For the text-containing cell, return its midpoint in (X, Y) coordinate format. 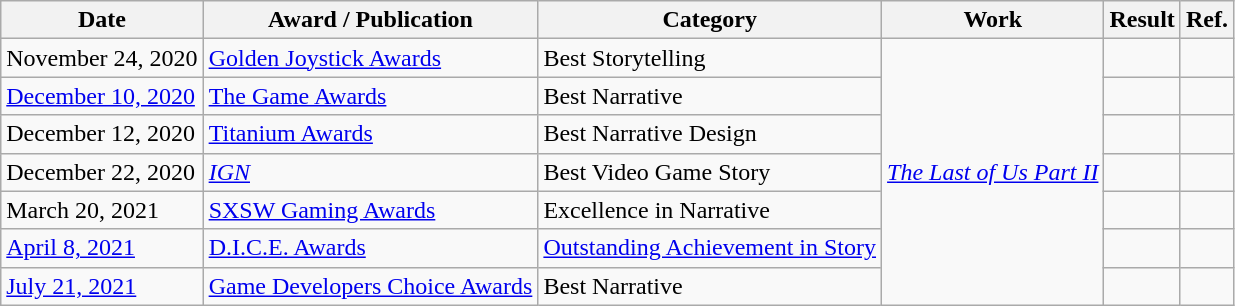
Excellence in Narrative (710, 210)
December 10, 2020 (102, 96)
July 21, 2021 (102, 286)
The Game Awards (370, 96)
December 22, 2020 (102, 172)
D.I.C.E. Awards (370, 248)
Best Video Game Story (710, 172)
The Last of Us Part II (993, 172)
Golden Joystick Awards (370, 58)
SXSW Gaming Awards (370, 210)
Best Narrative Design (710, 134)
Ref. (1206, 20)
IGN (370, 172)
April 8, 2021 (102, 248)
Titanium Awards (370, 134)
December 12, 2020 (102, 134)
Date (102, 20)
Best Storytelling (710, 58)
March 20, 2021 (102, 210)
Category (710, 20)
Game Developers Choice Awards (370, 286)
Award / Publication (370, 20)
Outstanding Achievement in Story (710, 248)
Work (993, 20)
November 24, 2020 (102, 58)
Result (1142, 20)
